Find where the given text appears and provide that cell's center as (X, Y) coordinate. 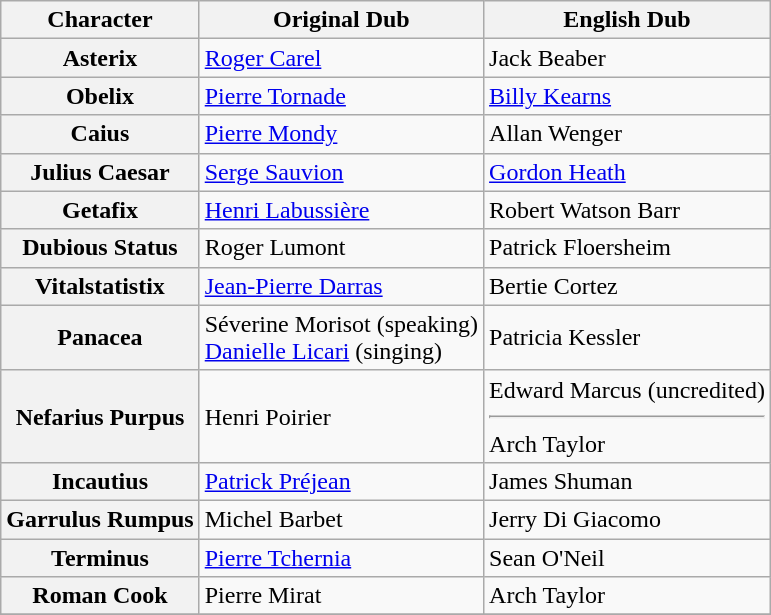
Gordon Heath (628, 172)
Bertie Cortez (628, 286)
Henri Labussière (341, 210)
Pierre Mondy (341, 134)
Billy Kearns (628, 96)
Robert Watson Barr (628, 210)
Garrulus Rumpus (100, 519)
Jack Beaber (628, 58)
Incautius (100, 481)
Sean O'Neil (628, 557)
Roger Lumont (341, 248)
Asterix (100, 58)
Caius (100, 134)
Séverine Morisot (speaking)Danielle Licari (singing) (341, 338)
Roman Cook (100, 596)
Julius Caesar (100, 172)
Panacea (100, 338)
Character (100, 20)
Serge Sauvion (341, 172)
Pierre Mirat (341, 596)
Getafix (100, 210)
Vitalstatistix (100, 286)
Patrick Préjean (341, 481)
Patrick Floersheim (628, 248)
Roger Carel (341, 58)
Terminus (100, 557)
Obelix (100, 96)
Henri Poirier (341, 416)
Patricia Kessler (628, 338)
Jean-Pierre Darras (341, 286)
English Dub (628, 20)
Pierre Tornade (341, 96)
Michel Barbet (341, 519)
Jerry Di Giacomo (628, 519)
Nefarius Purpus (100, 416)
Dubious Status (100, 248)
Original Dub (341, 20)
James Shuman (628, 481)
Arch Taylor (628, 596)
Allan Wenger (628, 134)
Pierre Tchernia (341, 557)
Edward Marcus (uncredited)Arch Taylor (628, 416)
